For the text-containing cell, return its midpoint in (x, y) coordinate format. 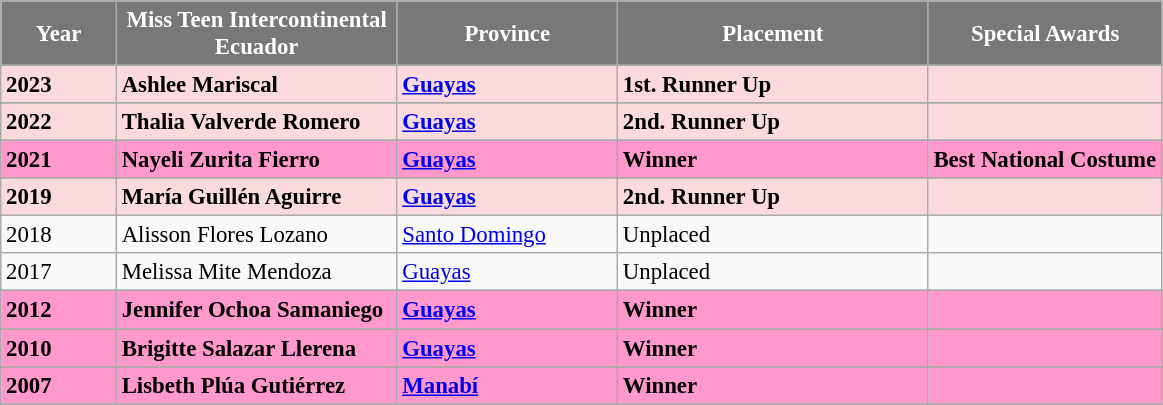
2017 (59, 273)
2007 (59, 385)
Lisbeth Plúa Gutiérrez (256, 385)
Melissa Mite Mendoza (256, 273)
Best National Costume (1045, 160)
2023 (59, 85)
Jennifer Ochoa Samaniego (256, 310)
2010 (59, 348)
Santo Domingo (508, 235)
2022 (59, 122)
Province (508, 34)
2012 (59, 310)
Miss Teen Intercontinental Ecuador (256, 34)
2018 (59, 235)
Brigitte Salazar Llerena (256, 348)
Manabí (508, 385)
Ashlee Mariscal (256, 85)
Thalia Valverde Romero (256, 122)
2019 (59, 197)
Nayeli Zurita Fierro (256, 160)
1st. Runner Up (774, 85)
Special Awards (1045, 34)
Alisson Flores Lozano (256, 235)
Year (59, 34)
2021 (59, 160)
Placement (774, 34)
María Guillén Aguirre (256, 197)
